Capture the cell that displays the provided text and extract its (X, Y) central coordinate. 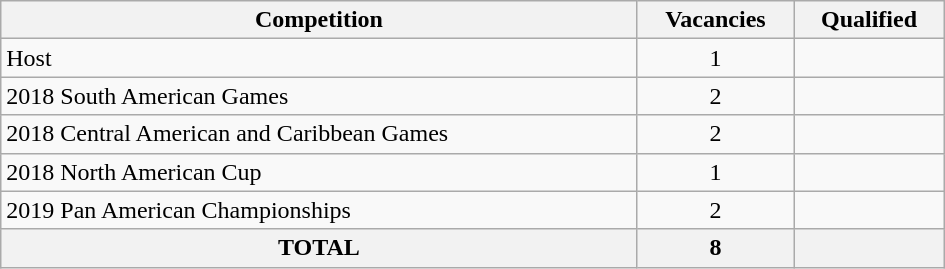
2019 Pan American Championships (319, 210)
2018 Central American and Caribbean Games (319, 134)
2018 North American Cup (319, 172)
8 (716, 248)
Vacancies (716, 20)
TOTAL (319, 248)
Competition (319, 20)
Qualified (869, 20)
Host (319, 58)
2018 South American Games (319, 96)
